Return [X, Y] of the center of cell containing provided text 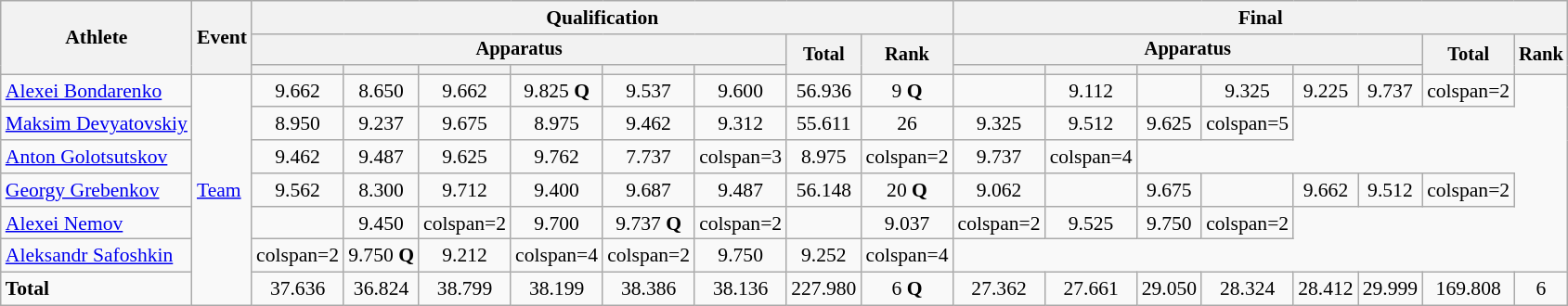
8.950 [297, 124]
26 [906, 124]
9.062 [999, 190]
9.312 [741, 124]
9.600 [741, 91]
9.225 [1326, 91]
38.136 [741, 289]
29.050 [1170, 289]
9 Q [906, 91]
28.412 [1326, 289]
Qualification [602, 18]
9.237 [381, 124]
9.687 [648, 190]
9.525 [1092, 223]
27.661 [1092, 289]
9.252 [823, 256]
9.037 [906, 223]
Georgy Grebenkov [97, 190]
7.737 [648, 157]
36.824 [381, 289]
9.737 Q [648, 223]
Event [222, 37]
9.825 Q [557, 91]
9.700 [557, 223]
9.400 [557, 190]
227.980 [823, 289]
38.386 [648, 289]
9.762 [557, 157]
Alexei Bondarenko [97, 91]
Anton Golotsutskov [97, 157]
169.808 [1469, 289]
Alexei Nemov [97, 223]
37.636 [297, 289]
8.650 [381, 91]
38.799 [464, 289]
8.300 [381, 190]
Athlete [97, 37]
9.562 [297, 190]
Aleksandr Safoshkin [97, 256]
55.611 [823, 124]
28.324 [1248, 289]
9.450 [381, 223]
56.936 [823, 91]
27.362 [999, 289]
38.199 [557, 289]
6 Q [906, 289]
colspan=5 [1248, 124]
9.537 [648, 91]
colspan=3 [741, 157]
29.999 [1391, 289]
9.112 [1092, 91]
6 [1541, 289]
Team [222, 189]
20 Q [906, 190]
56.148 [823, 190]
Final [1261, 18]
9.712 [464, 190]
9.750 Q [381, 256]
9.212 [464, 256]
Maksim Devyatovskiy [97, 124]
